Scan for the cell matching the given text and deliver its (X, Y) coordinate at center. 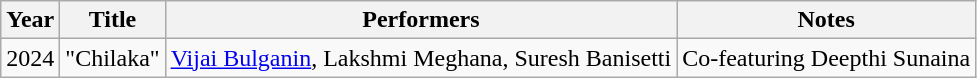
Vijai Bulganin, Lakshmi Meghana, Suresh Banisetti (421, 58)
"Chilaka" (112, 58)
Co-featuring Deepthi Sunaina (826, 58)
Notes (826, 20)
2024 (30, 58)
Title (112, 20)
Year (30, 20)
Performers (421, 20)
